Detect which cell encompasses the target text, then output its (X, Y) center coordinate. 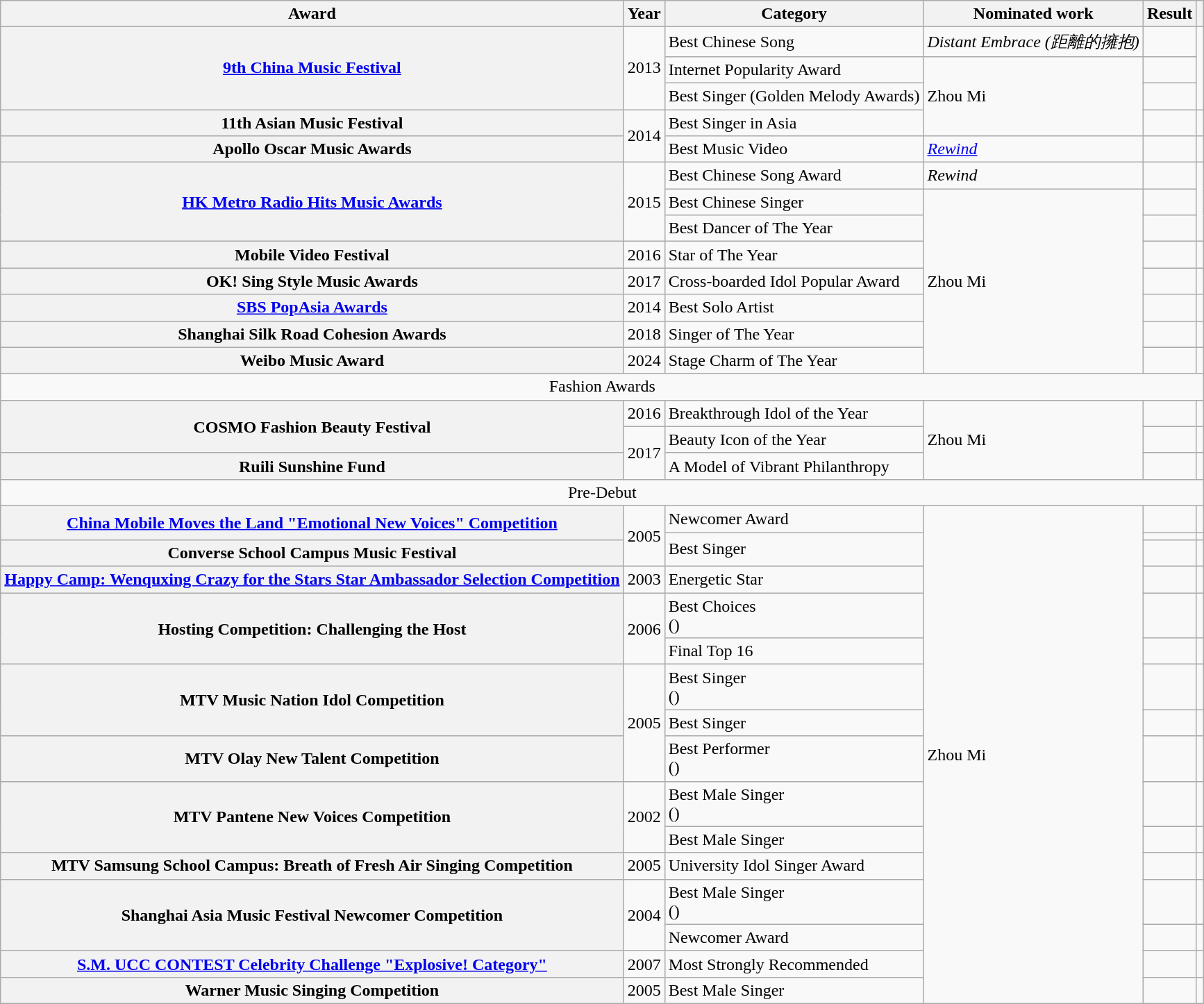
Mobile Video Festival (312, 255)
Final Top 16 (794, 651)
Happy Camp: Wenquxing Crazy for the Stars Star Ambassador Selection Competition (312, 580)
Best Music Video (794, 149)
MTV Olay New Talent Competition (312, 758)
2007 (644, 964)
Best Singer in Asia (794, 123)
COSMO Fashion Beauty Festival (312, 426)
Distant Embrace (距離的擁抱) (1033, 42)
Singer of The Year (794, 334)
Warner Music Singing Competition (312, 990)
Apollo Oscar Music Awards (312, 149)
9th China Music Festival (312, 68)
2002 (644, 817)
University Idol Singer Award (794, 866)
MTV Music Nation Idol Competition (312, 700)
Stage Charm of The Year (794, 360)
Most Strongly Recommended (794, 964)
A Model of Vibrant Philanthropy (794, 466)
HK Metro Radio Hits Music Awards (312, 202)
Shanghai Asia Music Festival Newcomer Competition (312, 915)
Nominated work (1033, 14)
Star of The Year (794, 255)
Best Chinese Song (794, 42)
Beauty Icon of the Year (794, 440)
Best Singer () (794, 687)
2003 (644, 580)
2006 (644, 629)
2015 (644, 202)
Best Chinese Singer (794, 202)
S.M. UCC CONTEST Celebrity Challenge "Explosive! Category" (312, 964)
MTV Pantene New Voices Competition (312, 817)
Ruili Sunshine Fund (312, 466)
OK! Sing Style Music Awards (312, 281)
Award (312, 14)
2024 (644, 360)
Best Solo Artist (794, 308)
Best Choices () (794, 615)
Shanghai Silk Road Cohesion Awards (312, 334)
2018 (644, 334)
Cross-boarded Idol Popular Award (794, 281)
2013 (644, 68)
Result (1169, 14)
Best Performer () (794, 758)
Hosting Competition: Challenging the Host (312, 629)
SBS PopAsia Awards (312, 308)
MTV Samsung School Campus: Breath of Fresh Air Singing Competition (312, 866)
Best Singer (Golden Melody Awards) (794, 96)
Converse School Campus Music Festival (312, 553)
Fashion Awards (603, 387)
11th Asian Music Festival (312, 123)
Best Dancer of The Year (794, 228)
Best Chinese Song Award (794, 176)
Category (794, 14)
Weibo Music Award (312, 360)
China Mobile Moves the Land "Emotional New Voices" Competition (312, 522)
Pre-Debut (603, 492)
Breakthrough Idol of the Year (794, 413)
Energetic Star (794, 580)
2004 (644, 915)
Year (644, 14)
Internet Popularity Award (794, 69)
